Search for the cell housing the specified text and yield its [x, y] center coordinate. 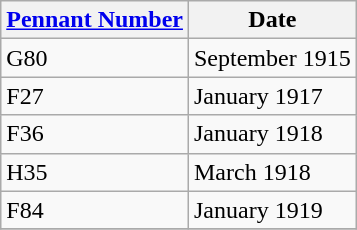
Date [272, 20]
F27 [95, 96]
January 1917 [272, 96]
H35 [95, 172]
F84 [95, 210]
January 1919 [272, 210]
G80 [95, 58]
March 1918 [272, 172]
September 1915 [272, 58]
F36 [95, 134]
January 1918 [272, 134]
Pennant Number [95, 20]
